Capture the cell that displays the provided text and extract its (x, y) central coordinate. 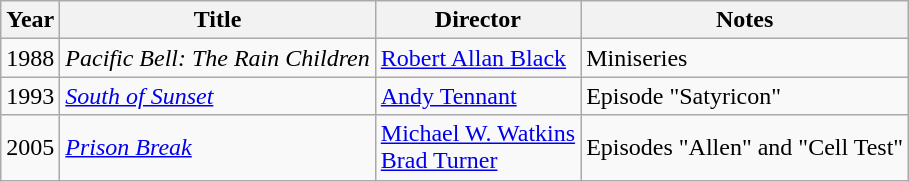
Pacific Bell: The Rain Children (218, 58)
Notes (745, 20)
South of Sunset (218, 96)
2005 (30, 148)
Director (478, 20)
Michael W. WatkinsBrad Turner (478, 148)
1988 (30, 58)
Episodes "Allen" and "Cell Test" (745, 148)
Prison Break (218, 148)
Year (30, 20)
Title (218, 20)
Episode "Satyricon" (745, 96)
Robert Allan Black (478, 58)
Andy Tennant (478, 96)
1993 (30, 96)
Miniseries (745, 58)
